Extract the (X, Y) coordinate from the center of the cell holding the provided text.  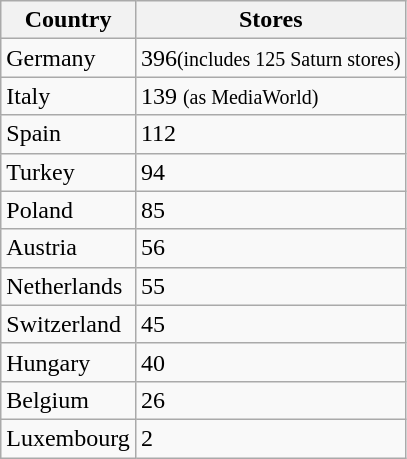
Turkey (68, 172)
94 (270, 172)
Germany (68, 58)
26 (270, 400)
Poland (68, 210)
55 (270, 286)
85 (270, 210)
56 (270, 248)
Spain (68, 134)
112 (270, 134)
2 (270, 438)
Country (68, 20)
Belgium (68, 400)
139 (as MediaWorld) (270, 96)
Stores (270, 20)
Hungary (68, 362)
Netherlands (68, 286)
40 (270, 362)
Italy (68, 96)
Austria (68, 248)
396(includes 125 Saturn stores) (270, 58)
Switzerland (68, 324)
Luxembourg (68, 438)
45 (270, 324)
